For the text-containing cell, return its midpoint in (x, y) coordinate format. 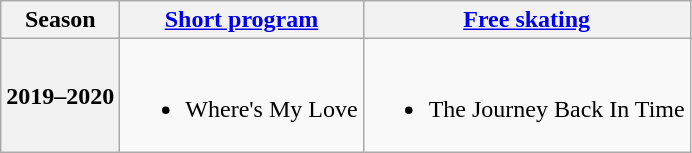
2019–2020 (60, 96)
Season (60, 20)
Short program (242, 20)
Where's My Love (242, 96)
The Journey Back In Time (526, 96)
Free skating (526, 20)
